For the text-containing cell, return its midpoint in [X, Y] coordinate format. 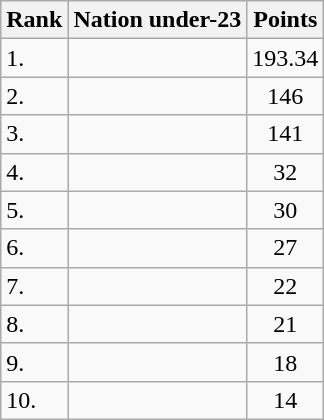
9. [34, 362]
7. [34, 286]
8. [34, 324]
21 [286, 324]
14 [286, 400]
22 [286, 286]
Nation under-23 [158, 20]
3. [34, 134]
6. [34, 248]
Rank [34, 20]
146 [286, 96]
32 [286, 172]
27 [286, 248]
4. [34, 172]
5. [34, 210]
1. [34, 58]
30 [286, 210]
18 [286, 362]
193.34 [286, 58]
10. [34, 400]
Points [286, 20]
2. [34, 96]
141 [286, 134]
